Pinpoint the cell where the given text exists, returning its [x, y] midpoint coordinate. 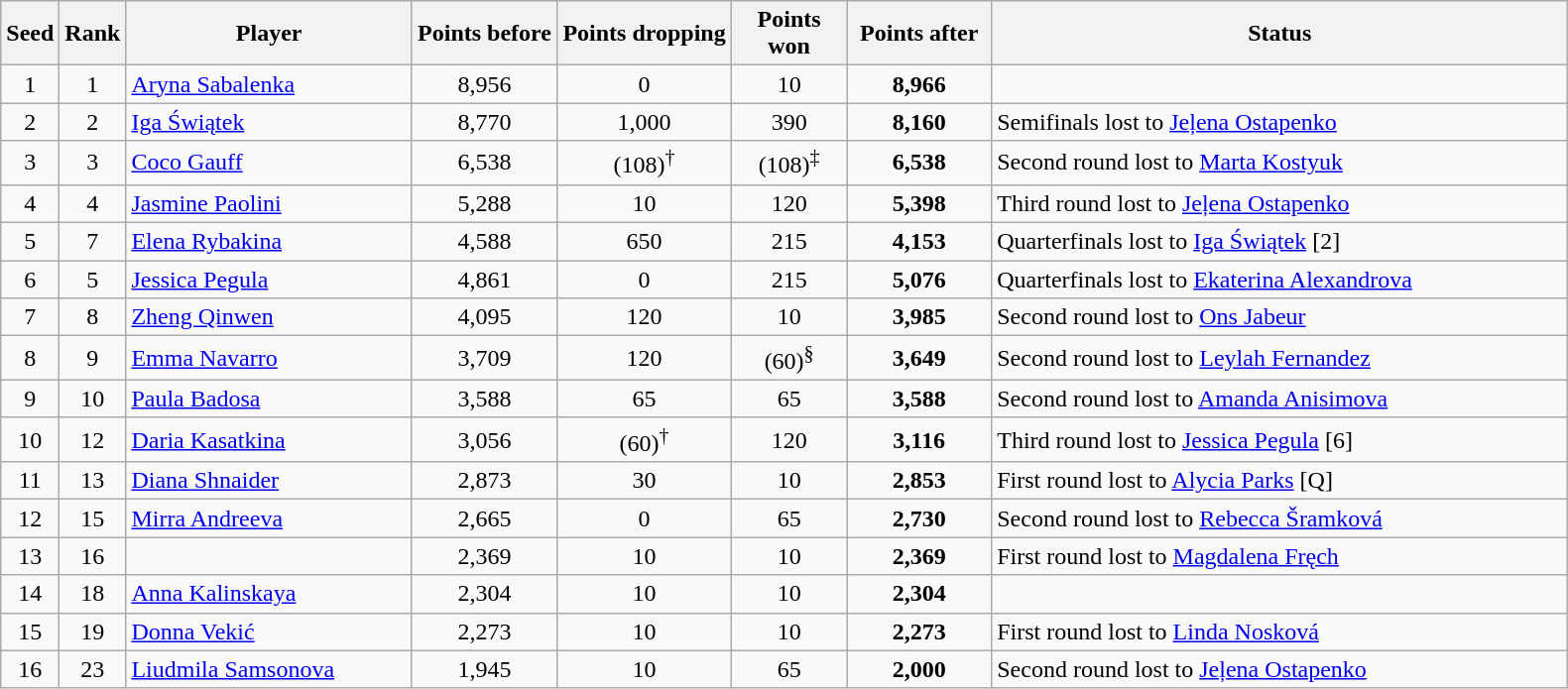
(60)§ [789, 359]
5,288 [484, 203]
4,588 [484, 242]
Player [270, 34]
Mirra Andreeva [270, 518]
3,985 [919, 317]
Second round lost to Marta Kostyuk [1279, 163]
Liudmila Samsonova [270, 669]
14 [30, 594]
390 [789, 122]
4,095 [484, 317]
6 [30, 280]
8,160 [919, 122]
Paula Badosa [270, 399]
30 [645, 481]
First round lost to Alycia Parks [Q] [1279, 481]
(108)† [645, 163]
4,861 [484, 280]
Third round lost to Jeļena Ostapenko [1279, 203]
Zheng Qinwen [270, 317]
3,056 [484, 440]
Semifinals lost to Jeļena Ostapenko [1279, 122]
Rank [93, 34]
Anna Kalinskaya [270, 594]
1,945 [484, 669]
Seed [30, 34]
19 [93, 632]
5,076 [919, 280]
Elena Rybakina [270, 242]
Points after [919, 34]
Points won [789, 34]
Jessica Pegula [270, 280]
Diana Shnaider [270, 481]
3,709 [484, 359]
8,956 [484, 84]
Points dropping [645, 34]
Jasmine Paolini [270, 203]
11 [30, 481]
Second round lost to Leylah Fernandez [1279, 359]
Quarterfinals lost to Ekaterina Alexandrova [1279, 280]
Iga Świątek [270, 122]
3,116 [919, 440]
5,398 [919, 203]
2,000 [919, 669]
Second round lost to Amanda Anisimova [1279, 399]
Third round lost to Jessica Pegula [6] [1279, 440]
1,000 [645, 122]
Second round lost to Rebecca Šramková [1279, 518]
3,649 [919, 359]
2,665 [484, 518]
Daria Kasatkina [270, 440]
First round lost to Linda Nosková [1279, 632]
Donna Vekić [270, 632]
Emma Navarro [270, 359]
Points before [484, 34]
Second round lost to Jeļena Ostapenko [1279, 669]
2,853 [919, 481]
Status [1279, 34]
First round lost to Magdalena Fręch [1279, 556]
2,730 [919, 518]
Coco Gauff [270, 163]
8,966 [919, 84]
2,873 [484, 481]
8,770 [484, 122]
18 [93, 594]
650 [645, 242]
23 [93, 669]
(108)‡ [789, 163]
Second round lost to Ons Jabeur [1279, 317]
Aryna Sabalenka [270, 84]
(60)† [645, 440]
Quarterfinals lost to Iga Świątek [2] [1279, 242]
4,153 [919, 242]
